For the text-containing cell, return its midpoint in (x, y) coordinate format. 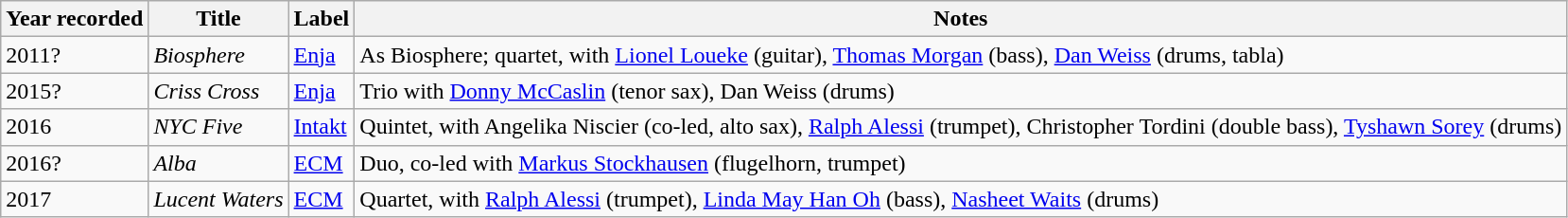
Quintet, with Angelika Niscier (co-led, alto sax), Ralph Alessi (trumpet), Christopher Tordini (double bass), Tyshawn Sorey (drums) (961, 127)
Label (322, 19)
2016? (75, 163)
Duo, co-led with Markus Stockhausen (flugelhorn, trumpet) (961, 163)
As Biosphere; quartet, with Lionel Loueke (guitar), Thomas Morgan (bass), Dan Weiss (drums, tabla) (961, 55)
NYC Five (218, 127)
Quartet, with Ralph Alessi (trumpet), Linda May Han Oh (bass), Nasheet Waits (drums) (961, 199)
Biosphere (218, 55)
Alba (218, 163)
2017 (75, 199)
2015? (75, 91)
2016 (75, 127)
Intakt (322, 127)
Title (218, 19)
Criss Cross (218, 91)
Notes (961, 19)
2011? (75, 55)
Trio with Donny McCaslin (tenor sax), Dan Weiss (drums) (961, 91)
Year recorded (75, 19)
Lucent Waters (218, 199)
